For the text-containing cell, return its midpoint in [X, Y] coordinate format. 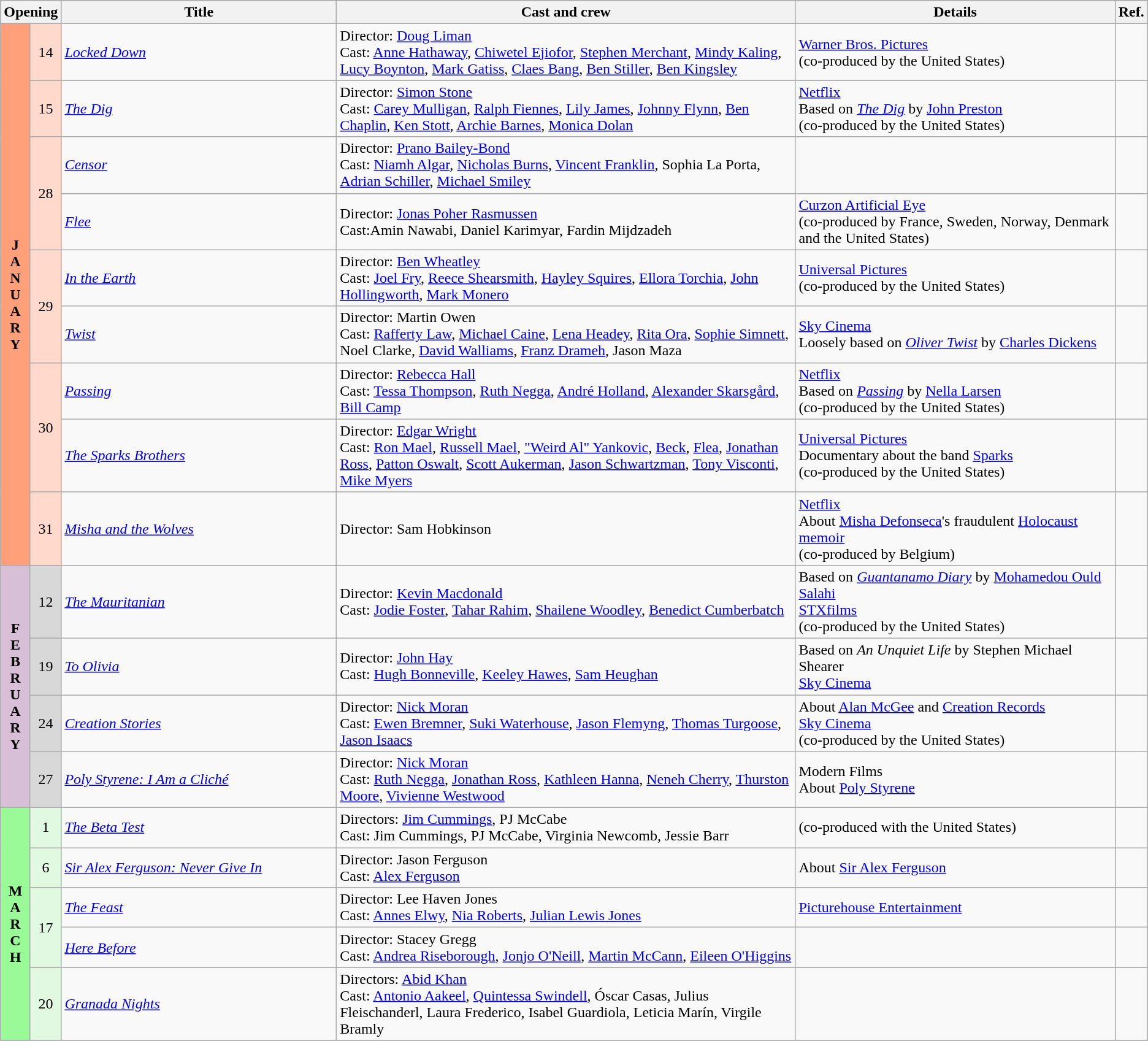
28 [45, 193]
Netflix About Misha Defonseca's fraudulent Holocaust memoir (co-produced by Belgium) [955, 529]
14 [45, 52]
Curzon Artificial Eye (co-produced by France, Sweden, Norway, Denmark and the United States) [955, 221]
The Dig [199, 109]
15 [45, 109]
Warner Bros. Pictures (co-produced by the United States) [955, 52]
Director: Simon Stone Cast: Carey Mulligan, Ralph Fiennes, Lily James, Johnny Flynn, Ben Chaplin, Ken Stott, Archie Barnes, Monica Dolan [566, 109]
31 [45, 529]
To Olivia [199, 666]
Misha and the Wolves [199, 529]
Based on An Unquiet Life by Stephen Michael Shearer Sky Cinema [955, 666]
Locked Down [199, 52]
Director: Prano Bailey-Bond Cast: Niamh Algar, Nicholas Burns, Vincent Franklin, Sophia La Porta, Adrian Schiller, Michael Smiley [566, 165]
Picturehouse Entertainment [955, 908]
17 [45, 928]
Director: Jonas Poher Rasmussen Cast:Amin Nawabi, Daniel Karimyar, Fardin Mijdzadeh [566, 221]
FEBRUARY [16, 686]
About Alan McGee and Creation Records Sky Cinema (co-produced by the United States) [955, 723]
Here Before [199, 947]
Twist [199, 334]
Poly Styrene: I Am a Cliché [199, 780]
Universal Pictures (co-produced by the United States) [955, 278]
The Feast [199, 908]
The Sparks Brothers [199, 455]
Director: Kevin Macdonald Cast: Jodie Foster, Tahar Rahim, Shailene Woodley, Benedict Cumberbatch [566, 601]
Director: Jason Ferguson Cast: Alex Ferguson [566, 867]
20 [45, 1004]
29 [45, 306]
Director: Rebecca Hall Cast: Tessa Thompson, Ruth Negga, André Holland, Alexander Skarsgård, Bill Camp [566, 391]
The Mauritanian [199, 601]
24 [45, 723]
Netflix Based on Passing by Nella Larsen (co-produced by the United States) [955, 391]
12 [45, 601]
The Beta Test [199, 828]
Director: John Hay Cast: Hugh Bonneville, Keeley Hawes, Sam Heughan [566, 666]
Director: Martin Owen Cast: Rafferty Law, Michael Caine, Lena Headey, Rita Ora, Sophie Simnett, Noel Clarke, David Walliams, Franz Drameh, Jason Maza [566, 334]
Granada Nights [199, 1004]
Creation Stories [199, 723]
Cast and crew [566, 12]
Passing [199, 391]
Universal Pictures Documentary about the band Sparks (co-produced by the United States) [955, 455]
30 [45, 427]
Details [955, 12]
Sky Cinema Loosely based on Oliver Twist by Charles Dickens [955, 334]
Director: Nick Moran Cast: Ewen Bremner, Suki Waterhouse, Jason Flemyng, Thomas Turgoose, Jason Isaacs [566, 723]
Sir Alex Ferguson: Never Give In [199, 867]
Director: Nick Moran Cast: Ruth Negga, Jonathan Ross, Kathleen Hanna, Neneh Cherry, Thurston Moore, Vivienne Westwood [566, 780]
27 [45, 780]
1 [45, 828]
In the Earth [199, 278]
About Sir Alex Ferguson [955, 867]
(co-produced with the United States) [955, 828]
JANUARY [16, 294]
Director: Stacey Gregg Cast: Andrea Riseborough, Jonjo O'Neill, Martin McCann, Eileen O'Higgins [566, 947]
Ref. [1131, 12]
Director: Lee Haven Jones Cast: Annes Elwy, Nia Roberts, Julian Lewis Jones [566, 908]
Netflix Based on The Dig by John Preston (co-produced by the United States) [955, 109]
Title [199, 12]
Director: Sam Hobkinson [566, 529]
Modern FilmsAbout Poly Styrene [955, 780]
6 [45, 867]
Flee [199, 221]
Censor [199, 165]
19 [45, 666]
Based on Guantanamo Diary by Mohamedou Ould Salahi STXfilms (co-produced by the United States) [955, 601]
MARCH [16, 924]
Director: Ben Wheatley Cast: Joel Fry, Reece Shearsmith, Hayley Squires, Ellora Torchia, John Hollingworth, Mark Monero [566, 278]
Opening [31, 12]
Directors: Jim Cummings, PJ McCabe Cast: Jim Cummings, PJ McCabe, Virginia Newcomb, Jessie Barr [566, 828]
